Return the [x, y] coordinate for the center point of the cell that contains the specified text.  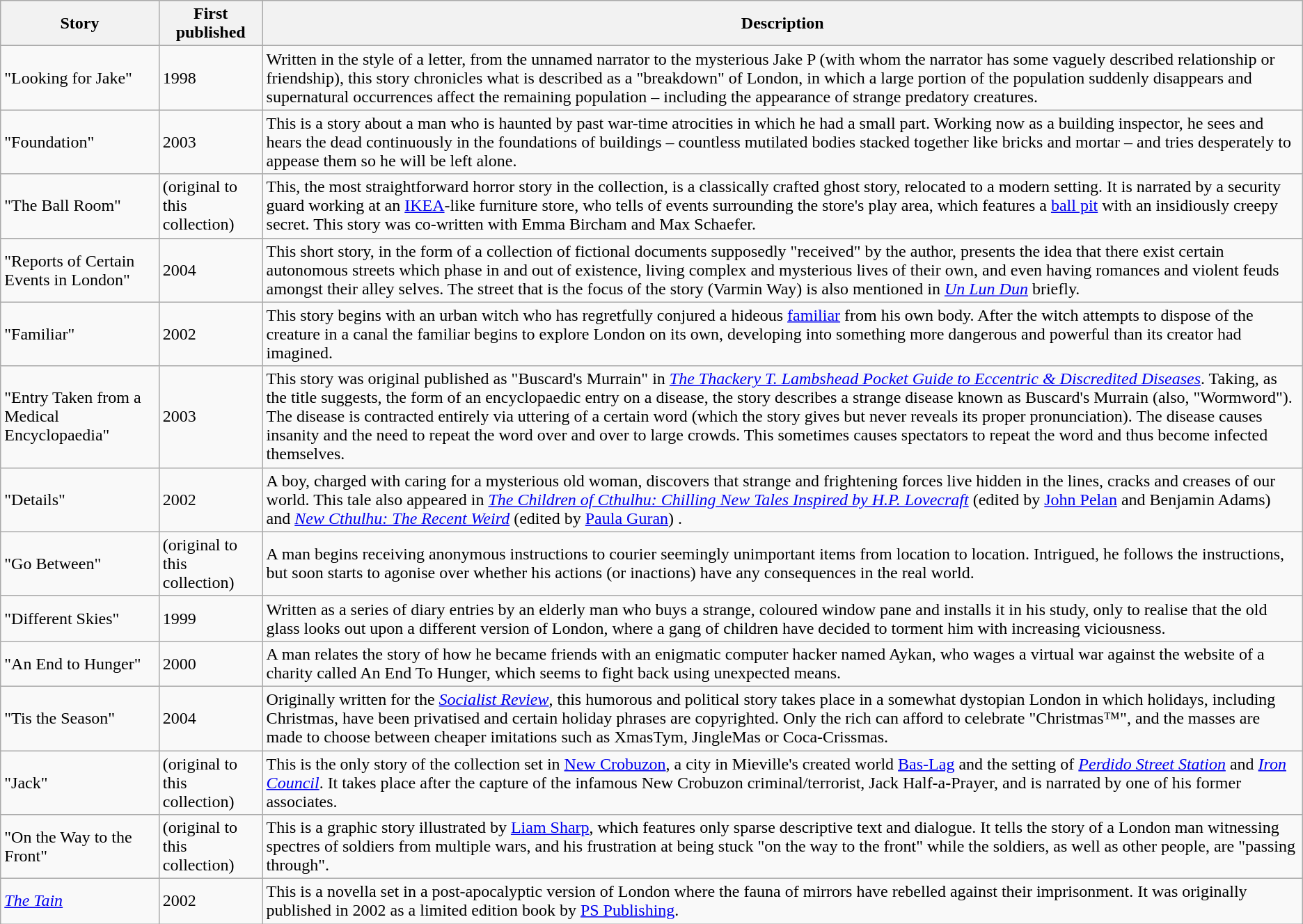
"Tis the Season" [80, 718]
1999 [210, 618]
"Familiar" [80, 334]
"Looking for Jake" [80, 78]
"Jack" [80, 782]
"Foundation" [80, 142]
1998 [210, 78]
"Entry Taken from a Medical Encyclopaedia" [80, 417]
Story [80, 24]
"An End to Hunger" [80, 664]
The Tain [80, 902]
"Go Between" [80, 564]
"Reports of Certain Events in London" [80, 270]
"Different Skies" [80, 618]
"The Ball Room" [80, 206]
2000 [210, 664]
"Details" [80, 500]
"On the Way to the Front" [80, 847]
First published [210, 24]
Description [782, 24]
